Extract the (x, y) coordinate from the center of the cell holding the provided text.  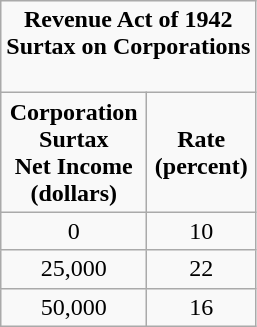
22 (202, 269)
Rate(percent) (202, 152)
16 (202, 307)
10 (202, 231)
0 (74, 231)
Revenue Act of 1942Surtax on Corporations (128, 47)
25,000 (74, 269)
50,000 (74, 307)
CorporationSurtaxNet Income(dollars) (74, 152)
